Detect which cell encompasses the target text, then output its [x, y] center coordinate. 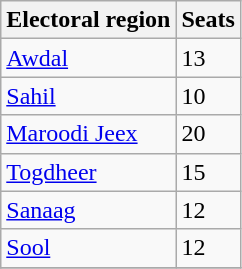
Togdheer [88, 172]
Awdal [88, 58]
Sool [88, 248]
Sahil [88, 96]
15 [208, 172]
Electoral region [88, 20]
20 [208, 134]
Sanaag [88, 210]
10 [208, 96]
13 [208, 58]
Maroodi Jeex [88, 134]
Seats [208, 20]
